Return the [x, y] coordinate for the center point of the cell that contains the specified text.  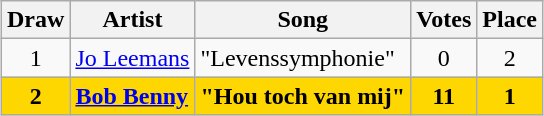
Draw [35, 20]
Place [510, 20]
Bob Benny [132, 96]
0 [444, 58]
Jo Leemans [132, 58]
"Hou toch van mij" [303, 96]
Song [303, 20]
Artist [132, 20]
Votes [444, 20]
11 [444, 96]
"Levenssymphonie" [303, 58]
